Pinpoint the cell where the given text exists, returning its (x, y) midpoint coordinate. 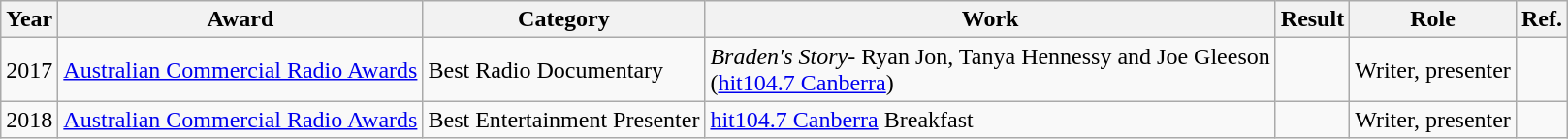
Category (564, 19)
Year (29, 19)
Role (1433, 19)
Award (240, 19)
Result (1312, 19)
Best Radio Documentary (564, 70)
2018 (29, 120)
Work (990, 19)
Ref. (1542, 19)
hit104.7 Canberra Breakfast (990, 120)
Braden's Story- Ryan Jon, Tanya Hennessy and Joe Gleeson (hit104.7 Canberra) (990, 70)
Best Entertainment Presenter (564, 120)
2017 (29, 70)
